Scan for the cell matching the given text and deliver its [X, Y] coordinate at center. 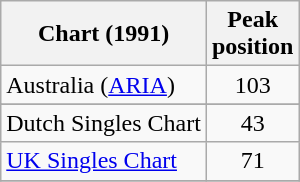
Chart (1991) [104, 34]
Dutch Singles Chart [104, 123]
Peakposition [252, 34]
43 [252, 123]
UK Singles Chart [104, 161]
103 [252, 85]
Australia (ARIA) [104, 85]
71 [252, 161]
